Extract the [x, y] coordinate from the center of the cell holding the provided text.  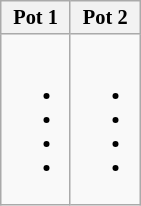
Pot 1 [36, 17]
Pot 2 [105, 17]
